From the cell containing the given text, extract its center point as [X, Y] coordinate. 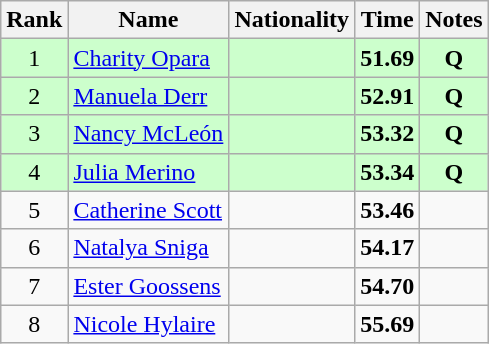
2 [34, 96]
Notes [454, 20]
Julia Merino [148, 172]
53.32 [388, 134]
Name [148, 20]
53.34 [388, 172]
52.91 [388, 96]
Nationality [292, 20]
4 [34, 172]
Ester Goossens [148, 286]
7 [34, 286]
54.70 [388, 286]
Nancy McLeón [148, 134]
54.17 [388, 248]
51.69 [388, 58]
Manuela Derr [148, 96]
55.69 [388, 324]
Time [388, 20]
1 [34, 58]
8 [34, 324]
53.46 [388, 210]
Catherine Scott [148, 210]
6 [34, 248]
Natalya Sniga [148, 248]
5 [34, 210]
3 [34, 134]
Rank [34, 20]
Nicole Hylaire [148, 324]
Charity Opara [148, 58]
